Return the (x, y) coordinate for the center point of the cell that contains the specified text.  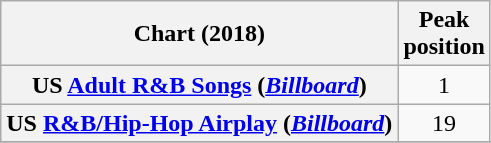
Peak position (444, 34)
Chart (2018) (200, 34)
US Adult R&B Songs (Billboard) (200, 85)
1 (444, 85)
19 (444, 123)
US R&B/Hip-Hop Airplay (Billboard) (200, 123)
